Determine the (X, Y) coordinate at the center of the cell enclosing the given text.  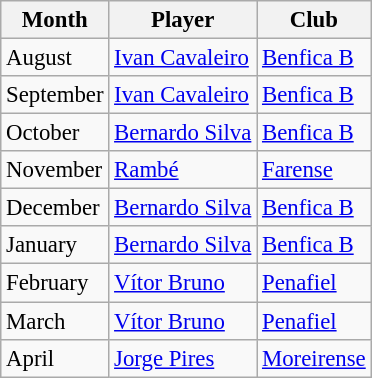
March (55, 321)
Month (55, 20)
September (55, 95)
November (55, 170)
Rambé (183, 170)
August (55, 58)
Player (183, 20)
January (55, 245)
Club (314, 20)
April (55, 358)
Farense (314, 170)
February (55, 283)
October (55, 133)
December (55, 208)
Jorge Pires (183, 358)
Moreirense (314, 358)
